Output the [X, Y] coordinate of the center of the cell containing the given text.  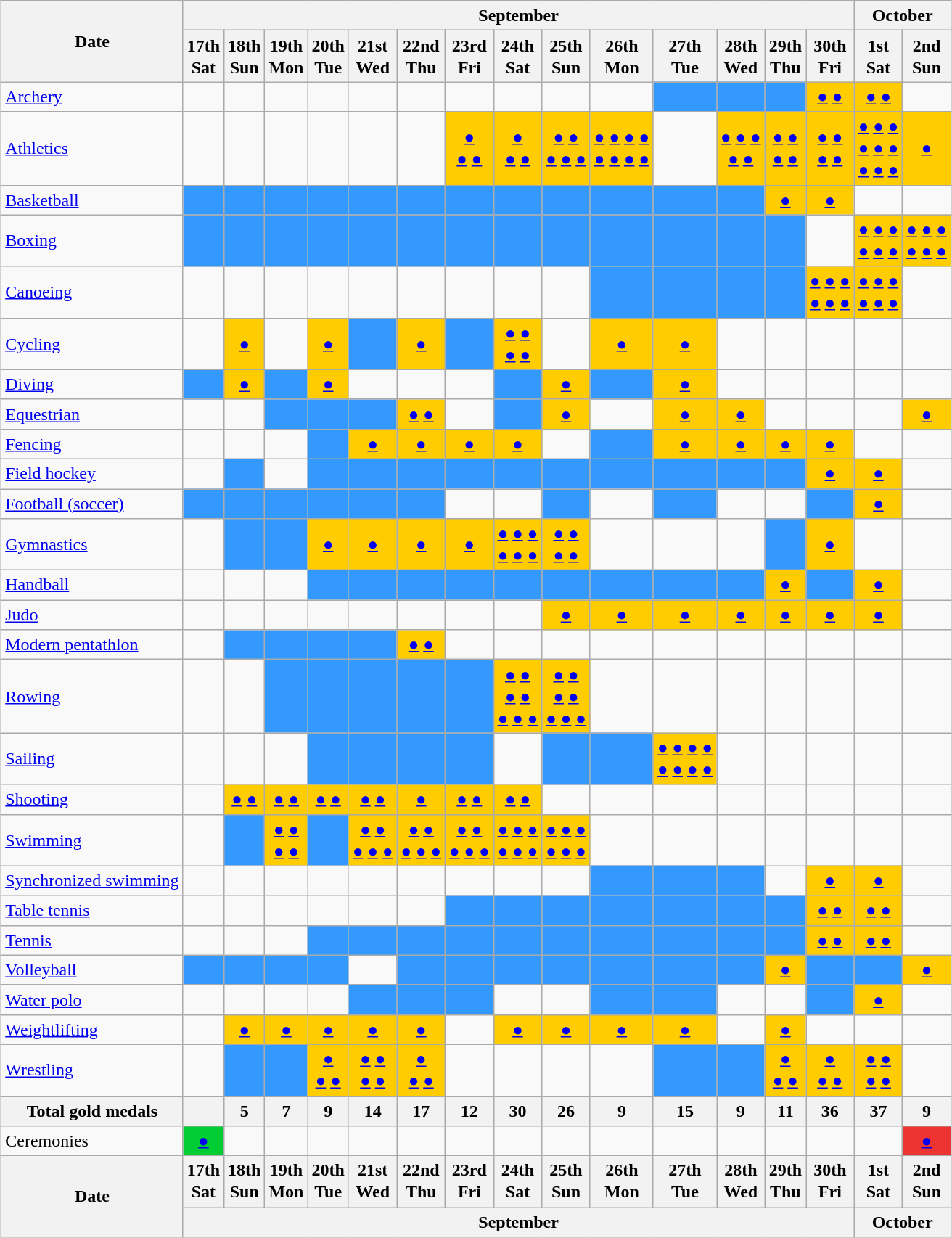
Field hockey [92, 473]
● ● ●● ● ●● ● ● [878, 148]
11 [785, 1110]
Total gold medals [92, 1110]
Diving [92, 385]
Handball [92, 585]
Tennis [92, 940]
15 [685, 1110]
37 [878, 1110]
Table tennis [92, 910]
Shooting [92, 800]
Boxing [92, 241]
5 [245, 1110]
Weightlifting [92, 1029]
Archery [92, 97]
Gymnastics [92, 544]
Fencing [92, 444]
Swimming [92, 840]
Cycling [92, 344]
36 [830, 1110]
Canoeing [92, 292]
26 [566, 1110]
12 [470, 1110]
Judo [92, 615]
Equestrian [92, 414]
Rowing [92, 697]
Wrestling [92, 1070]
7 [286, 1110]
Modern pentathlon [92, 644]
30 [518, 1110]
Athletics [92, 148]
14 [373, 1110]
Football (soccer) [92, 504]
Synchronized swimming [92, 881]
● ● ●● ● [742, 148]
Basketball [92, 200]
17 [421, 1110]
Ceremonies [92, 1141]
Sailing [92, 759]
Water polo [92, 1000]
Volleyball [92, 970]
